Scan for the cell matching the given text and deliver its [x, y] coordinate at center. 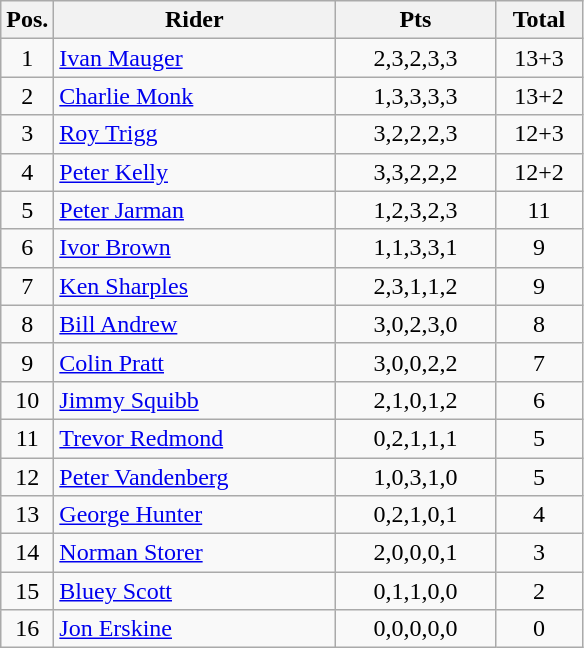
14 [28, 553]
1 [28, 58]
0,1,1,0,0 [416, 591]
12 [28, 477]
Jimmy Squibb [194, 400]
13 [28, 515]
Pos. [28, 20]
Colin Pratt [194, 362]
16 [28, 629]
2,0,0,0,1 [416, 553]
3,0,2,3,0 [416, 324]
Norman Storer [194, 553]
1,1,3,3,1 [416, 248]
Peter Kelly [194, 172]
Rider [194, 20]
10 [28, 400]
0,2,1,1,1 [416, 438]
Bill Andrew [194, 324]
Roy Trigg [194, 134]
1,2,3,2,3 [416, 210]
Bluey Scott [194, 591]
Peter Jarman [194, 210]
3,2,2,2,3 [416, 134]
Total [539, 20]
3,3,2,2,2 [416, 172]
Ken Sharples [194, 286]
13+3 [539, 58]
3,0,0,2,2 [416, 362]
Pts [416, 20]
0,0,0,0,0 [416, 629]
0,2,1,0,1 [416, 515]
Trevor Redmond [194, 438]
0 [539, 629]
15 [28, 591]
13+2 [539, 96]
1,0,3,1,0 [416, 477]
Peter Vandenberg [194, 477]
2,3,2,3,3 [416, 58]
Ivor Brown [194, 248]
12+2 [539, 172]
George Hunter [194, 515]
Charlie Monk [194, 96]
12+3 [539, 134]
2,3,1,1,2 [416, 286]
Ivan Mauger [194, 58]
Jon Erskine [194, 629]
1,3,3,3,3 [416, 96]
2,1,0,1,2 [416, 400]
